Search for the cell housing the specified text and yield its (x, y) center coordinate. 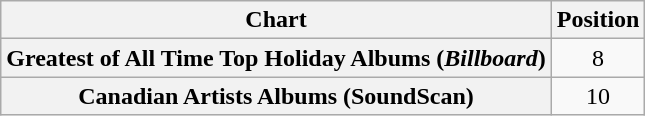
10 (598, 96)
Canadian Artists Albums (SoundScan) (276, 96)
Greatest of All Time Top Holiday Albums (Billboard) (276, 58)
Chart (276, 20)
8 (598, 58)
Position (598, 20)
